Locate the cell with the specified text and output its (x, y) center coordinate. 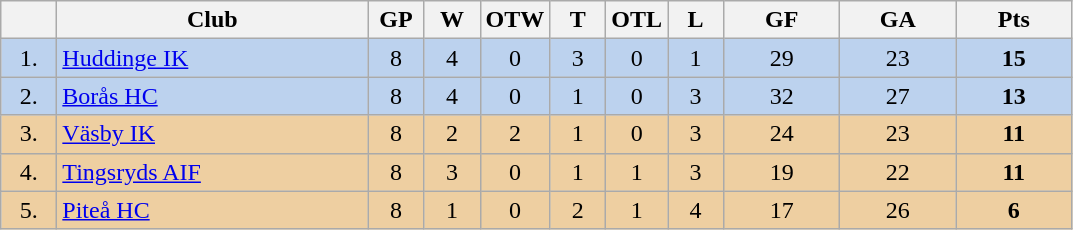
13 (1014, 96)
Huddinge IK (212, 58)
Club (212, 20)
6 (1014, 210)
T (578, 20)
Pts (1014, 20)
22 (898, 172)
32 (782, 96)
17 (782, 210)
26 (898, 210)
19 (782, 172)
24 (782, 134)
Borås HC (212, 96)
L (696, 20)
Piteå HC (212, 210)
OTW (515, 20)
29 (782, 58)
27 (898, 96)
5. (29, 210)
4. (29, 172)
Tingsryds AIF (212, 172)
Väsby IK (212, 134)
GP (396, 20)
2. (29, 96)
15 (1014, 58)
3. (29, 134)
1. (29, 58)
W (452, 20)
GA (898, 20)
GF (782, 20)
OTL (637, 20)
